Extract the (X, Y) coordinate from the center of the cell holding the provided text.  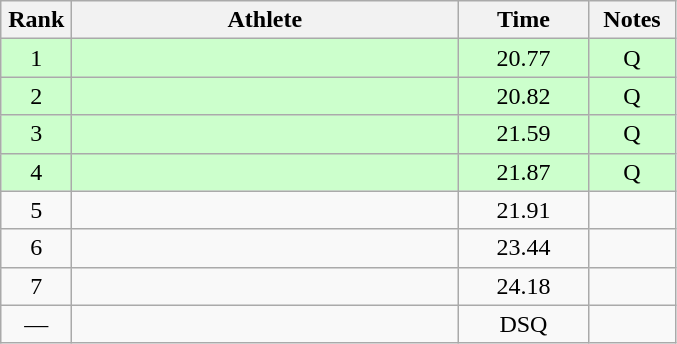
7 (36, 286)
2 (36, 96)
23.44 (524, 248)
20.82 (524, 96)
5 (36, 210)
21.87 (524, 172)
20.77 (524, 58)
Time (524, 20)
21.91 (524, 210)
6 (36, 248)
24.18 (524, 286)
3 (36, 134)
Rank (36, 20)
4 (36, 172)
— (36, 324)
Athlete (265, 20)
1 (36, 58)
Notes (632, 20)
21.59 (524, 134)
DSQ (524, 324)
